Identify which cell holds the provided text, then report its [x, y] central coordinate. 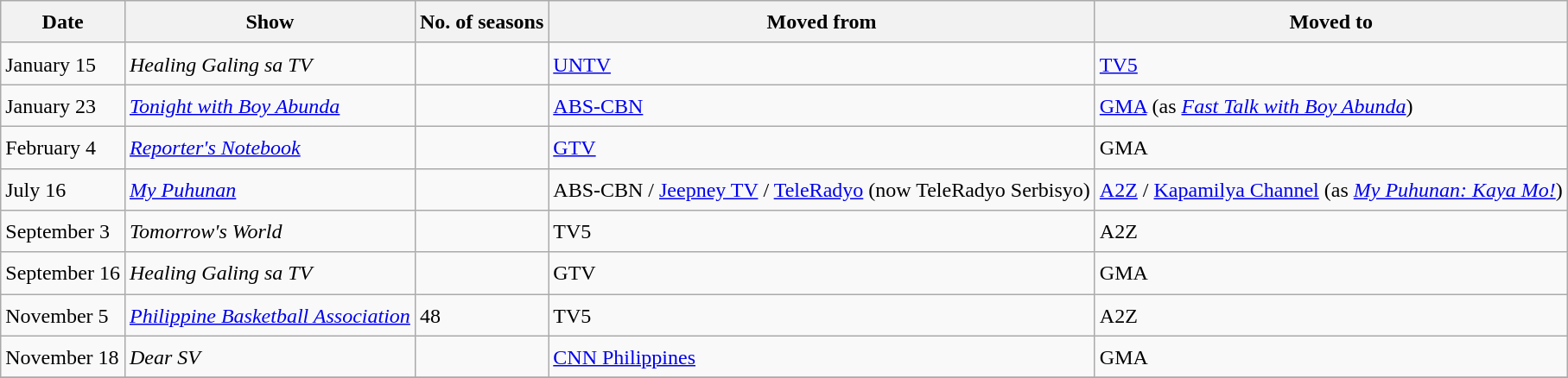
No. of seasons [481, 22]
ABS-CBN / Jeepney TV / TeleRadyo (now TeleRadyo Serbisyo) [822, 190]
Moved to [1330, 22]
November 5 [63, 316]
Tonight with Boy Abunda [270, 105]
CNN Philippines [822, 357]
November 18 [63, 357]
My Puhunan [270, 190]
Tomorrow's World [270, 231]
GMA (as Fast Talk with Boy Abunda) [1330, 105]
September 16 [63, 273]
January 15 [63, 64]
Dear SV [270, 357]
September 3 [63, 231]
UNTV [822, 64]
Philippine Basketball Association [270, 316]
July 16 [63, 190]
February 4 [63, 147]
Moved from [822, 22]
48 [481, 316]
Reporter's Notebook [270, 147]
ABS-CBN [822, 105]
Show [270, 22]
Date [63, 22]
January 23 [63, 105]
A2Z / Kapamilya Channel (as My Puhunan: Kaya Mo!) [1330, 190]
